Locate the cell with the specified text and output its [x, y] center coordinate. 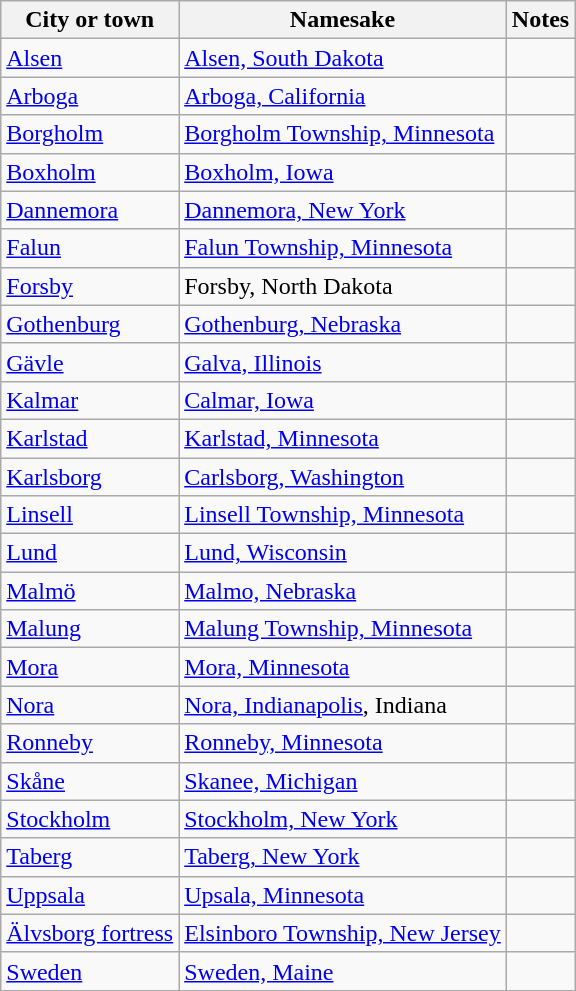
Sweden [90, 971]
Ronneby, Minnesota [343, 743]
Falun [90, 248]
Stockholm, New York [343, 819]
Nora, Indianapolis, Indiana [343, 705]
Linsell [90, 515]
Boxholm, Iowa [343, 172]
Kalmar [90, 400]
Carlsborg, Washington [343, 477]
Galva, Illinois [343, 362]
Borgholm [90, 134]
Borgholm Township, Minnesota [343, 134]
Karlstad, Minnesota [343, 438]
Lund [90, 553]
Gothenburg, Nebraska [343, 324]
Dannemora, New York [343, 210]
Skanee, Michigan [343, 781]
Alsen [90, 58]
Malmö [90, 591]
Calmar, Iowa [343, 400]
Namesake [343, 20]
Sweden, Maine [343, 971]
Karlstad [90, 438]
Älvsborg fortress [90, 933]
Malung [90, 629]
Skåne [90, 781]
Gävle [90, 362]
Taberg [90, 857]
Notes [540, 20]
Elsinboro Township, New Jersey [343, 933]
Stockholm [90, 819]
Linsell Township, Minnesota [343, 515]
Uppsala [90, 895]
Nora [90, 705]
Upsala, Minnesota [343, 895]
Alsen, South Dakota [343, 58]
Ronneby [90, 743]
Lund, Wisconsin [343, 553]
Mora [90, 667]
Gothenburg [90, 324]
City or town [90, 20]
Arboga, California [343, 96]
Malung Township, Minnesota [343, 629]
Forsby, North Dakota [343, 286]
Boxholm [90, 172]
Arboga [90, 96]
Karlsborg [90, 477]
Forsby [90, 286]
Mora, Minnesota [343, 667]
Malmo, Nebraska [343, 591]
Dannemora [90, 210]
Taberg, New York [343, 857]
Falun Township, Minnesota [343, 248]
